Search for the cell housing the specified text and yield its [X, Y] center coordinate. 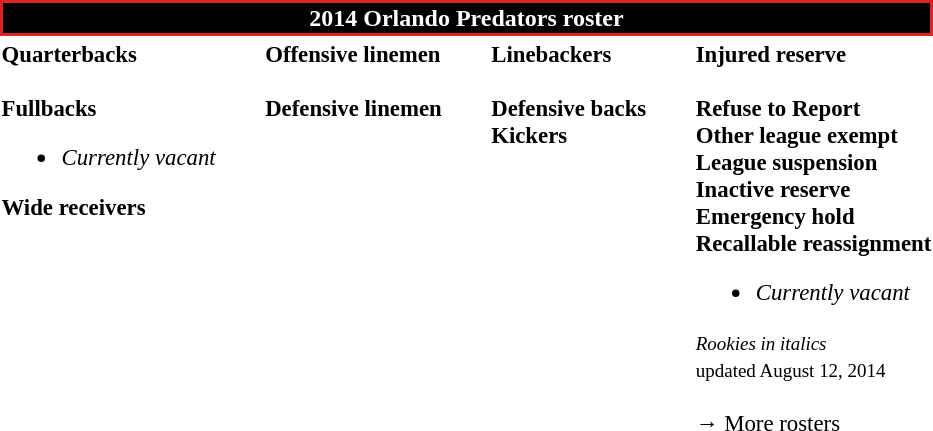
2014 Orlando Predators roster [466, 18]
